Return the (X, Y) coordinate for the center point of the cell that contains the specified text.  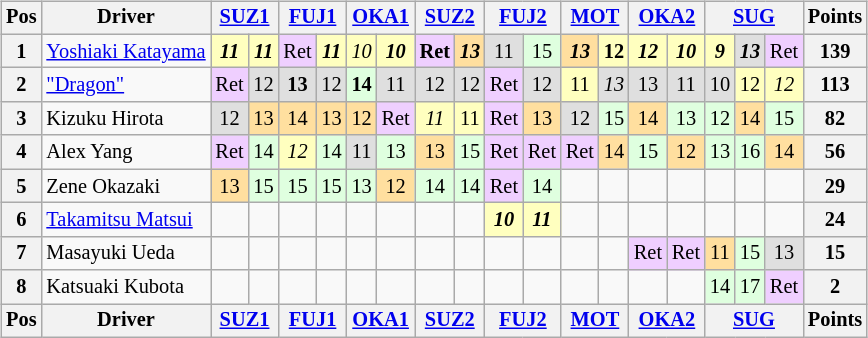
17 (750, 287)
3 (21, 119)
Kizuku Hirota (126, 119)
7 (21, 253)
139 (835, 51)
"Dragon" (126, 85)
9 (720, 51)
24 (835, 220)
4 (21, 152)
Masayuki Ueda (126, 253)
113 (835, 85)
1 (21, 51)
Alex Yang (126, 152)
Takamitsu Matsui (126, 220)
56 (835, 152)
16 (750, 152)
6 (21, 220)
5 (21, 186)
29 (835, 186)
8 (21, 287)
Katsuaki Kubota (126, 287)
82 (835, 119)
Zene Okazaki (126, 186)
Yoshiaki Katayama (126, 51)
